Extract the [X, Y] coordinate from the center of the cell holding the provided text.  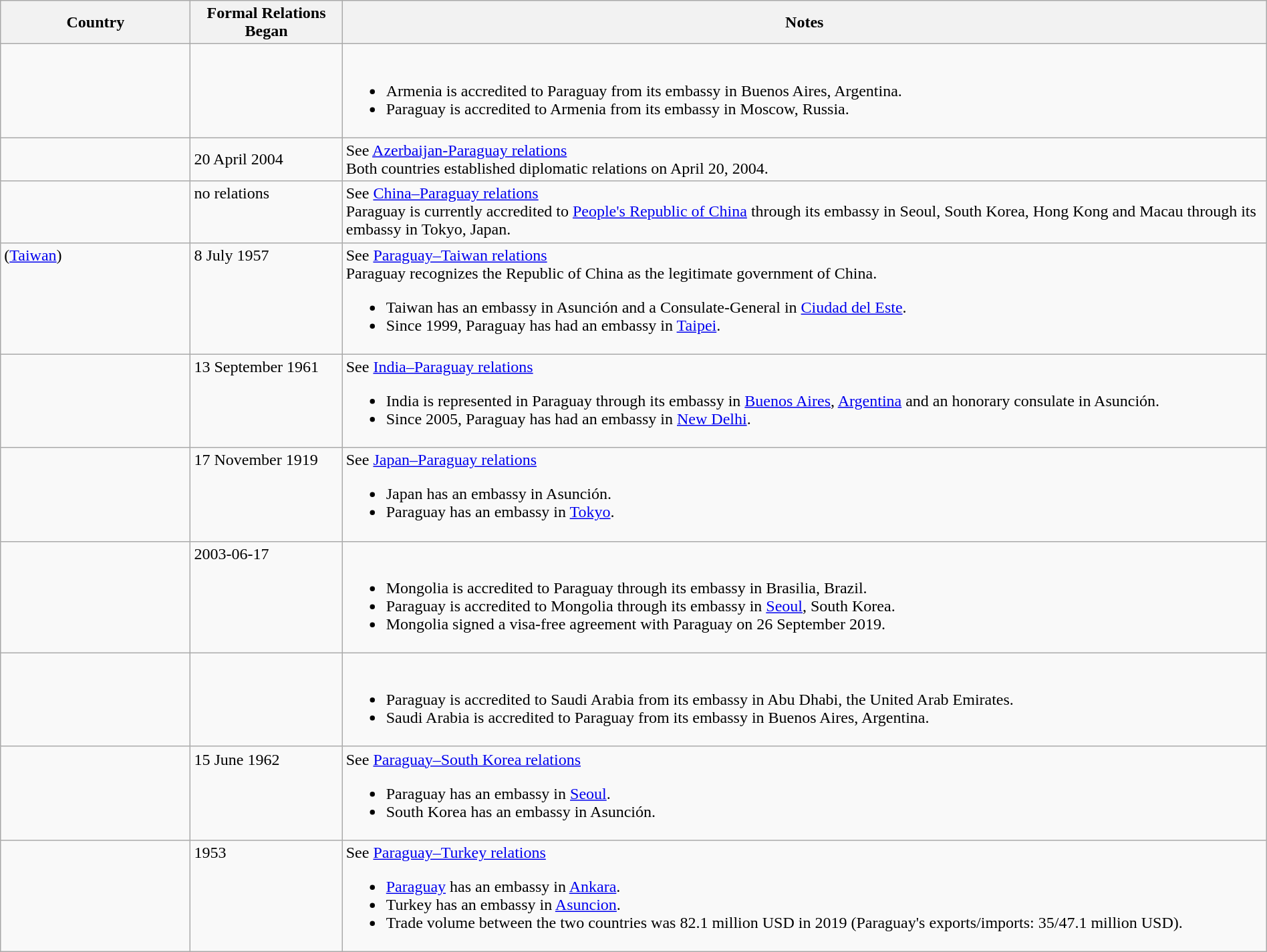
17 November 1919 [266, 494]
Armenia is accredited to Paraguay from its embassy in Buenos Aires, Argentina.Paraguay is accredited to Armenia from its embassy in Moscow, Russia. [805, 91]
15 June 1962 [266, 793]
Notes [805, 23]
8 July 1957 [266, 298]
no relations [266, 212]
(Taiwan) [96, 298]
20 April 2004 [266, 159]
13 September 1961 [266, 401]
Country [96, 23]
2003-06-17 [266, 597]
See Japan–Paraguay relationsJapan has an embassy in Asunción.Paraguay has an embassy in Tokyo. [805, 494]
See Azerbaijan-Paraguay relationsBoth countries established diplomatic relations on April 20, 2004. [805, 159]
Formal Relations Began [266, 23]
1953 [266, 895]
See Paraguay–South Korea relationsParaguay has an embassy in Seoul.South Korea has an embassy in Asunción. [805, 793]
